Return the (x, y) coordinate for the center point of the cell that contains the specified text.  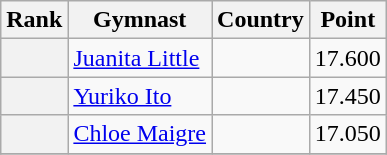
Yuriko Ito (140, 96)
17.050 (348, 134)
Gymnast (140, 20)
Chloe Maigre (140, 134)
Juanita Little (140, 58)
17.450 (348, 96)
Rank (34, 20)
Country (261, 20)
Point (348, 20)
17.600 (348, 58)
